Scan for the cell matching the given text and deliver its (x, y) coordinate at center. 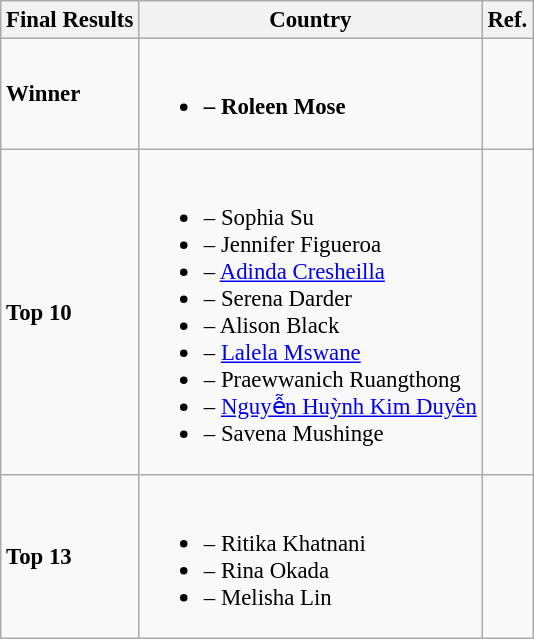
– Ritika Khatnani – Rina Okada – Melisha Lin (311, 557)
– Roleen Mose (311, 94)
Ref. (507, 20)
Top 10 (70, 312)
Top 13 (70, 557)
Final Results (70, 20)
Winner (70, 94)
Country (311, 20)
